Return [x, y] of the center of cell containing provided text 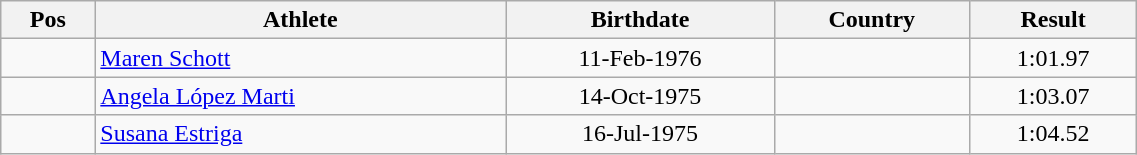
Susana Estriga [300, 134]
1:01.97 [1052, 58]
Result [1052, 20]
Birthdate [640, 20]
Angela López Marti [300, 96]
16-Jul-1975 [640, 134]
1:04.52 [1052, 134]
Country [872, 20]
Athlete [300, 20]
Pos [48, 20]
1:03.07 [1052, 96]
14-Oct-1975 [640, 96]
11-Feb-1976 [640, 58]
Maren Schott [300, 58]
